Determine the [x, y] coordinate at the center of the cell enclosing the given text.  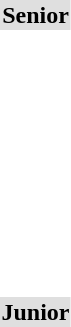
Junior [36, 312]
Senior [36, 15]
